Pinpoint the cell where the given text exists, returning its (X, Y) midpoint coordinate. 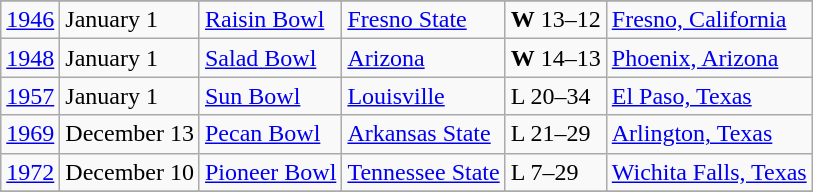
Salad Bowl (270, 58)
1972 (30, 172)
L 20–34 (556, 96)
W 14–13 (556, 58)
Louisville (424, 96)
1946 (30, 20)
Phoenix, Arizona (709, 58)
W 13–12 (556, 20)
Fresno State (424, 20)
December 10 (130, 172)
Pecan Bowl (270, 134)
Arlington, Texas (709, 134)
Fresno, California (709, 20)
December 13 (130, 134)
Arizona (424, 58)
1957 (30, 96)
1969 (30, 134)
1948 (30, 58)
Sun Bowl (270, 96)
L 21–29 (556, 134)
Wichita Falls, Texas (709, 172)
El Paso, Texas (709, 96)
Arkansas State (424, 134)
Tennessee State (424, 172)
Pioneer Bowl (270, 172)
Raisin Bowl (270, 20)
L 7–29 (556, 172)
